Identify which cell holds the provided text, then report its [x, y] central coordinate. 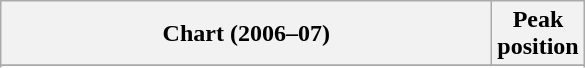
Peakposition [538, 34]
Chart (2006–07) [246, 34]
